Detect which cell encompasses the target text, then output its (X, Y) center coordinate. 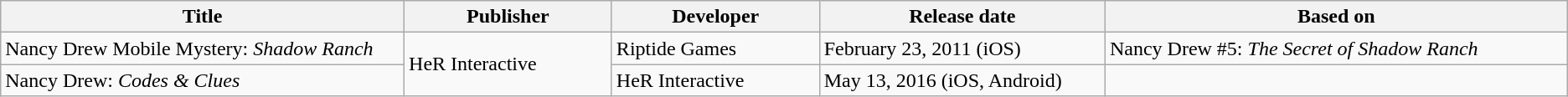
Nancy Drew: Codes & Clues (203, 80)
Title (203, 17)
Publisher (508, 17)
Based on (1336, 17)
Developer (715, 17)
February 23, 2011 (iOS) (962, 48)
May 13, 2016 (iOS, Android) (962, 80)
Riptide Games (715, 48)
Nancy Drew #5: The Secret of Shadow Ranch (1336, 48)
Nancy Drew Mobile Mystery: Shadow Ranch (203, 48)
Release date (962, 17)
